Find where the given text appears and provide that cell's center as [X, Y] coordinate. 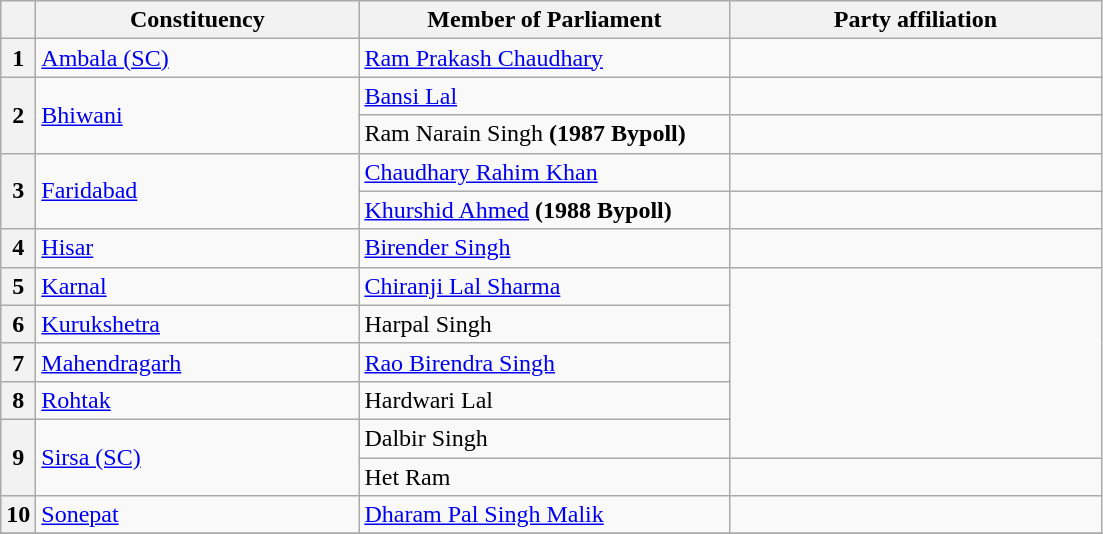
Mahendragarh [198, 362]
10 [18, 515]
Bansi Lal [544, 96]
Ambala (SC) [198, 58]
Bhiwani [198, 115]
9 [18, 457]
2 [18, 115]
3 [18, 191]
Ram Prakash Chaudhary [544, 58]
Rohtak [198, 400]
Karnal [198, 286]
Sonepat [198, 515]
7 [18, 362]
Sirsa (SC) [198, 457]
Dharam Pal Singh Malik [544, 515]
Harpal Singh [544, 324]
Faridabad [198, 191]
Party affiliation [916, 20]
Member of Parliament [544, 20]
1 [18, 58]
8 [18, 400]
Constituency [198, 20]
Kurukshetra [198, 324]
4 [18, 248]
Hisar [198, 248]
Hardwari Lal [544, 400]
Rao Birendra Singh [544, 362]
Ram Narain Singh (1987 Bypoll) [544, 134]
Chaudhary Rahim Khan [544, 172]
Birender Singh [544, 248]
Het Ram [544, 477]
Dalbir Singh [544, 438]
Chiranji Lal Sharma [544, 286]
6 [18, 324]
Khurshid Ahmed (1988 Bypoll) [544, 210]
5 [18, 286]
